For the text-containing cell, return its midpoint in (x, y) coordinate format. 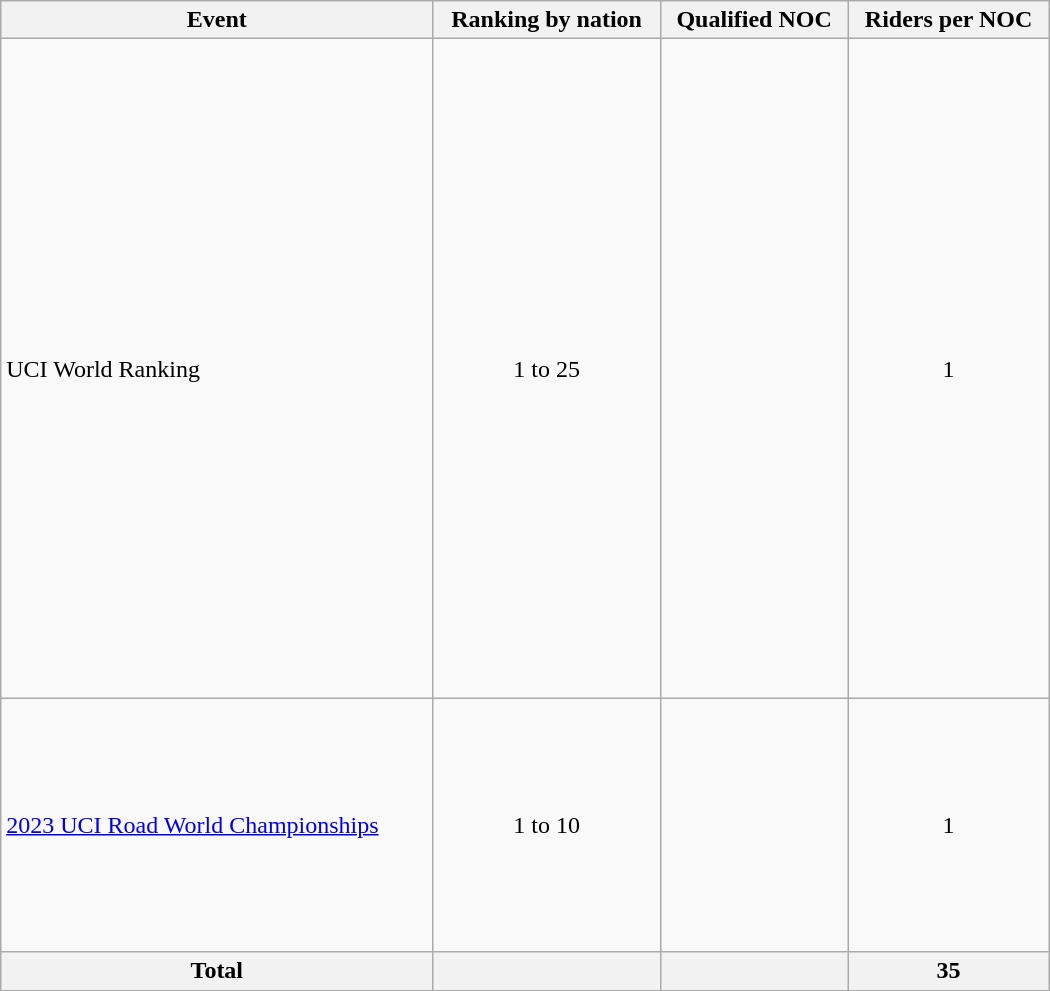
1 to 10 (546, 825)
2023 UCI Road World Championships (217, 825)
Qualified NOC (754, 20)
Total (217, 971)
UCI World Ranking (217, 368)
35 (948, 971)
1 to 25 (546, 368)
Ranking by nation (546, 20)
Event (217, 20)
Riders per NOC (948, 20)
